Scan for the cell matching the given text and deliver its (x, y) coordinate at center. 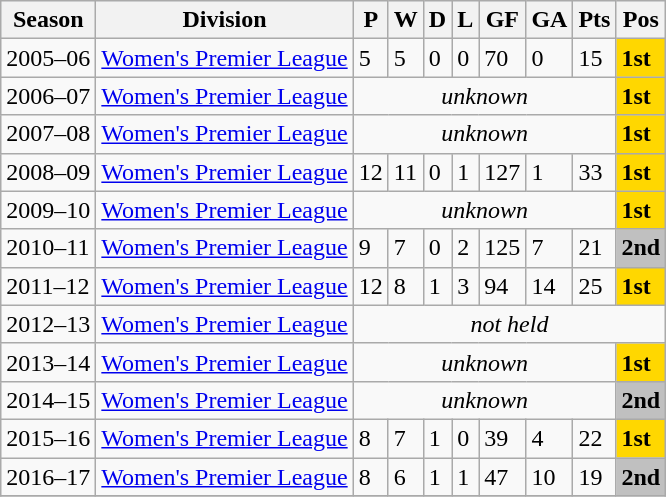
25 (594, 286)
4 (550, 438)
21 (594, 248)
D (437, 20)
2014–15 (48, 400)
33 (594, 172)
2011–12 (48, 286)
Pts (594, 20)
15 (594, 58)
19 (594, 477)
94 (502, 286)
11 (406, 172)
2006–07 (48, 96)
P (370, 20)
L (466, 20)
14 (550, 286)
W (406, 20)
2016–17 (48, 477)
70 (502, 58)
3 (466, 286)
9 (370, 248)
2 (466, 248)
2005–06 (48, 58)
39 (502, 438)
2010–11 (48, 248)
125 (502, 248)
47 (502, 477)
Pos (641, 20)
2012–13 (48, 324)
2015–16 (48, 438)
22 (594, 438)
GF (502, 20)
2008–09 (48, 172)
Season (48, 20)
10 (550, 477)
2007–08 (48, 134)
not held (510, 324)
2013–14 (48, 362)
Division (224, 20)
127 (502, 172)
2009–10 (48, 210)
GA (550, 20)
6 (406, 477)
